Find where the given text appears and provide that cell's center as (x, y) coordinate. 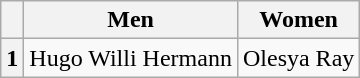
Men (131, 20)
Hugo Willi Hermann (131, 58)
Olesya Ray (298, 58)
Women (298, 20)
1 (12, 58)
